Provide the [x, y] coordinate of the cell's center where the given text is located.  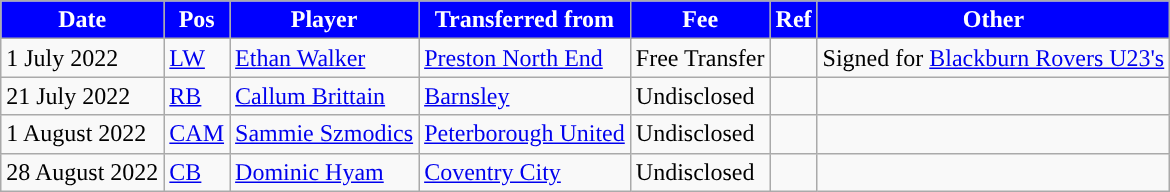
1 July 2022 [82, 58]
Barnsley [525, 96]
Callum Brittain [324, 96]
Ethan Walker [324, 58]
Coventry City [525, 172]
Ref [794, 20]
Signed for Blackburn Rovers U23's [994, 58]
Player [324, 20]
CAM [197, 134]
Peterborough United [525, 134]
Pos [197, 20]
28 August 2022 [82, 172]
1 August 2022 [82, 134]
CB [197, 172]
Other [994, 20]
Transferred from [525, 20]
Free Transfer [700, 58]
Preston North End [525, 58]
LW [197, 58]
RB [197, 96]
Date [82, 20]
21 July 2022 [82, 96]
Dominic Hyam [324, 172]
Sammie Szmodics [324, 134]
Fee [700, 20]
